Determine the (x, y) coordinate at the center of the cell enclosing the given text.  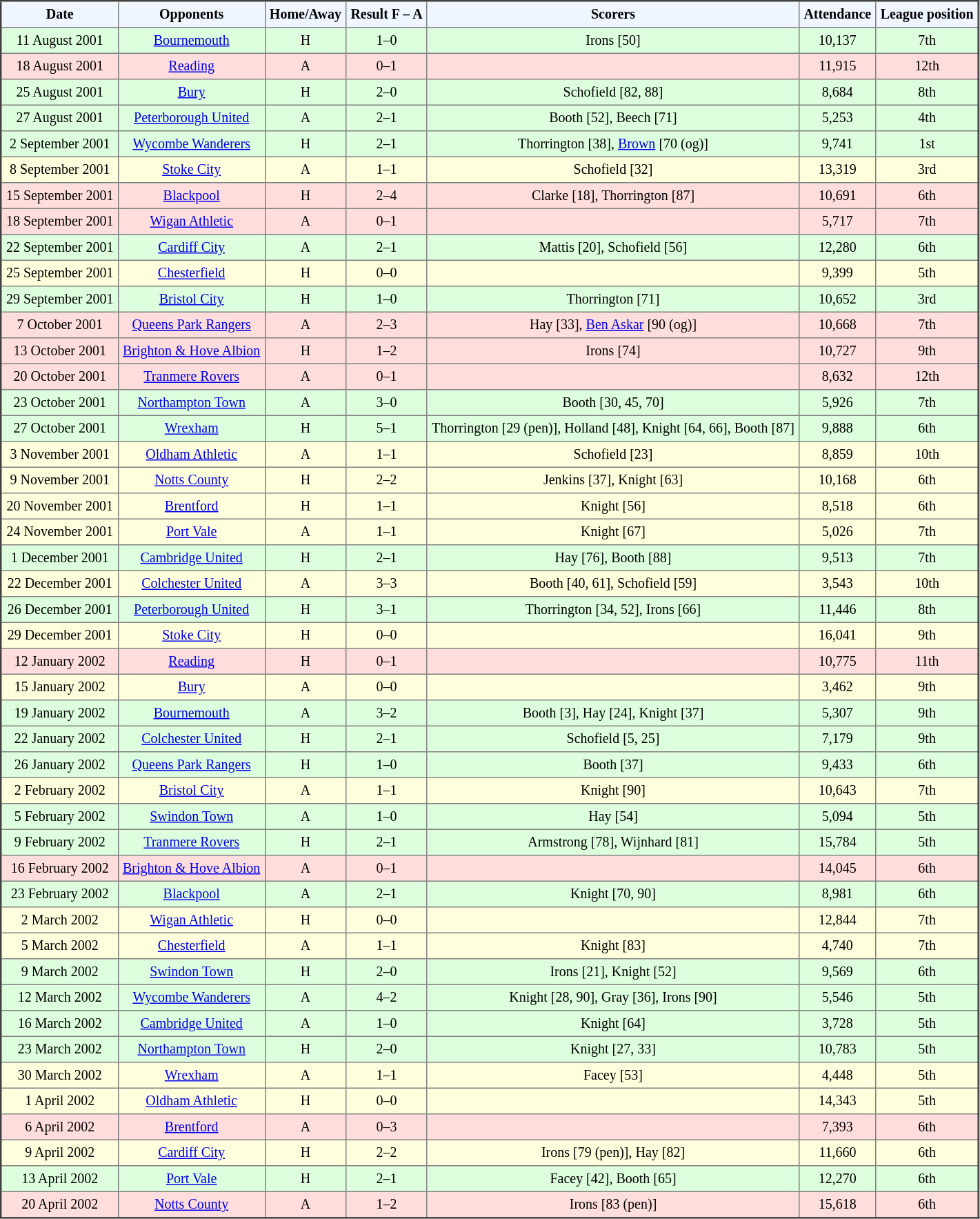
26 December 2001 (60, 610)
14,045 (837, 869)
22 September 2001 (60, 248)
8,632 (837, 377)
Home/Away (306, 14)
Thorrington [34, 52], Irons [66] (612, 610)
1 December 2001 (60, 558)
10,783 (837, 1049)
Clarke [18], Thorrington [87] (612, 196)
Schofield [5, 25] (612, 739)
10,168 (837, 480)
5,026 (837, 532)
Jenkins [37], Knight [63] (612, 480)
16 February 2002 (60, 869)
25 September 2001 (60, 273)
30 March 2002 (60, 1076)
9,433 (837, 765)
Booth [37] (612, 765)
5,253 (837, 118)
9 February 2002 (60, 842)
9,399 (837, 273)
27 August 2001 (60, 118)
Irons [74] (612, 351)
10,691 (837, 196)
23 March 2002 (60, 1049)
9 March 2002 (60, 972)
Result F – A (387, 14)
23 February 2002 (60, 894)
22 January 2002 (60, 739)
22 December 2001 (60, 584)
2–4 (387, 196)
26 January 2002 (60, 765)
16 March 2002 (60, 1024)
2 September 2001 (60, 144)
5,717 (837, 221)
Booth [40, 61], Schofield [59] (612, 584)
11 August 2001 (60, 41)
20 April 2002 (60, 1205)
15 January 2002 (60, 687)
8,518 (837, 506)
3,728 (837, 1024)
Armstrong [78], Wijnhard [81] (612, 842)
7,393 (837, 1127)
Irons [50] (612, 41)
13 April 2002 (60, 1179)
Knight [28, 90], Gray [36], Irons [90] (612, 998)
Schofield [32] (612, 170)
Hay [54] (612, 817)
8 September 2001 (60, 170)
Date (60, 14)
Booth [3], Hay [24], Knight [37] (612, 713)
13,319 (837, 170)
Irons [21], Knight [52] (612, 972)
20 November 2001 (60, 506)
9,569 (837, 972)
5 March 2002 (60, 946)
15 September 2001 (60, 196)
5–1 (387, 428)
3–1 (387, 610)
10,775 (837, 662)
Hay [76], Booth [88] (612, 558)
18 September 2001 (60, 221)
12,844 (837, 920)
9,888 (837, 428)
Mattis [20], Schofield [56] (612, 248)
5,307 (837, 713)
6 April 2002 (60, 1127)
10,727 (837, 351)
4th (927, 118)
11th (927, 662)
24 November 2001 (60, 532)
9,741 (837, 144)
Knight [64] (612, 1024)
Attendance (837, 14)
2–3 (387, 325)
10,643 (837, 791)
5,094 (837, 817)
Schofield [23] (612, 455)
14,343 (837, 1101)
8,684 (837, 92)
8,981 (837, 894)
Knight [27, 33] (612, 1049)
12,270 (837, 1179)
11,660 (837, 1153)
Facey [42], Booth [65] (612, 1179)
18 August 2001 (60, 66)
3–2 (387, 713)
29 September 2001 (60, 299)
Knight [83] (612, 946)
9,513 (837, 558)
13 October 2001 (60, 351)
3,543 (837, 584)
Knight [70, 90] (612, 894)
1st (927, 144)
4–2 (387, 998)
2 March 2002 (60, 920)
Irons [79 (pen)], Hay [82] (612, 1153)
Facey [53] (612, 1076)
9 April 2002 (60, 1153)
15,618 (837, 1205)
10,137 (837, 41)
Hay [33], Ben Askar [90 (og)] (612, 325)
12 March 2002 (60, 998)
8,859 (837, 455)
19 January 2002 (60, 713)
7 October 2001 (60, 325)
4,740 (837, 946)
12 January 2002 (60, 662)
Booth [52], Beech [71] (612, 118)
5 February 2002 (60, 817)
7,179 (837, 739)
Thorrington [38], Brown [70 (og)] (612, 144)
16,041 (837, 635)
Knight [56] (612, 506)
3–3 (387, 584)
3–0 (387, 403)
10,652 (837, 299)
3 November 2001 (60, 455)
10,668 (837, 325)
23 October 2001 (60, 403)
1 April 2002 (60, 1101)
Knight [90] (612, 791)
4,448 (837, 1076)
15,784 (837, 842)
29 December 2001 (60, 635)
League position (927, 14)
Scorers (612, 14)
Knight [67] (612, 532)
0–3 (387, 1127)
2 February 2002 (60, 791)
3,462 (837, 687)
25 August 2001 (60, 92)
5,546 (837, 998)
Booth [30, 45, 70] (612, 403)
Thorrington [29 (pen)], Holland [48], Knight [64, 66], Booth [87] (612, 428)
11,446 (837, 610)
12,280 (837, 248)
Schofield [82, 88] (612, 92)
Opponents (192, 14)
9 November 2001 (60, 480)
27 October 2001 (60, 428)
Irons [83 (pen)] (612, 1205)
Thorrington [71] (612, 299)
20 October 2001 (60, 377)
5,926 (837, 403)
11,915 (837, 66)
